Capture the cell that displays the provided text and extract its [X, Y] central coordinate. 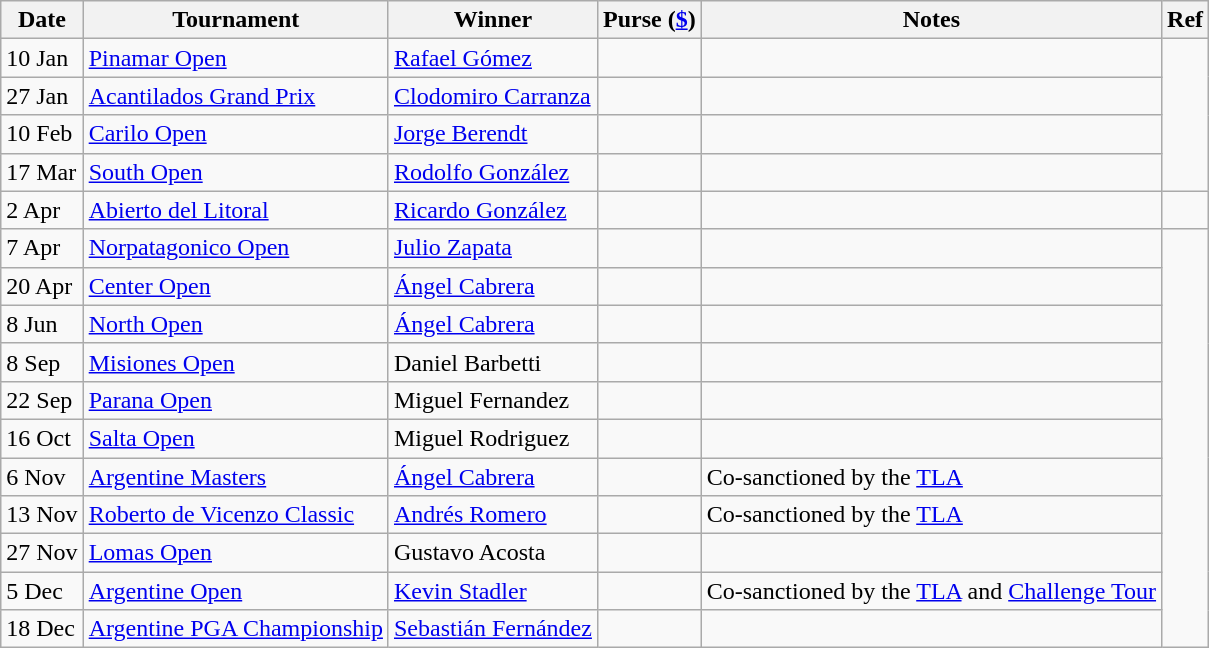
17 Mar [42, 172]
Salta Open [236, 438]
10 Feb [42, 134]
Abierto del Litoral [236, 210]
Parana Open [236, 400]
Miguel Rodriguez [492, 438]
Winner [492, 20]
Date [42, 20]
Clodomiro Carranza [492, 96]
Misiones Open [236, 362]
18 Dec [42, 629]
Co-sanctioned by the TLA and Challenge Tour [931, 591]
Rafael Gómez [492, 58]
South Open [236, 172]
27 Nov [42, 553]
Carilo Open [236, 134]
North Open [236, 324]
27 Jan [42, 96]
Rodolfo González [492, 172]
Gustavo Acosta [492, 553]
Tournament [236, 20]
8 Sep [42, 362]
Lomas Open [236, 553]
Argentine Open [236, 591]
22 Sep [42, 400]
20 Apr [42, 286]
Jorge Berendt [492, 134]
Ref [1186, 20]
10 Jan [42, 58]
Acantilados Grand Prix [236, 96]
Argentine Masters [236, 477]
Roberto de Vicenzo Classic [236, 515]
Daniel Barbetti [492, 362]
7 Apr [42, 248]
5 Dec [42, 591]
Center Open [236, 286]
Miguel Fernandez [492, 400]
Sebastián Fernández [492, 629]
Norpatagonico Open [236, 248]
13 Nov [42, 515]
Andrés Romero [492, 515]
Julio Zapata [492, 248]
8 Jun [42, 324]
Argentine PGA Championship [236, 629]
Pinamar Open [236, 58]
Ricardo González [492, 210]
2 Apr [42, 210]
6 Nov [42, 477]
Notes [931, 20]
16 Oct [42, 438]
Purse ($) [649, 20]
Kevin Stadler [492, 591]
